Return [x, y] of the center of cell containing provided text 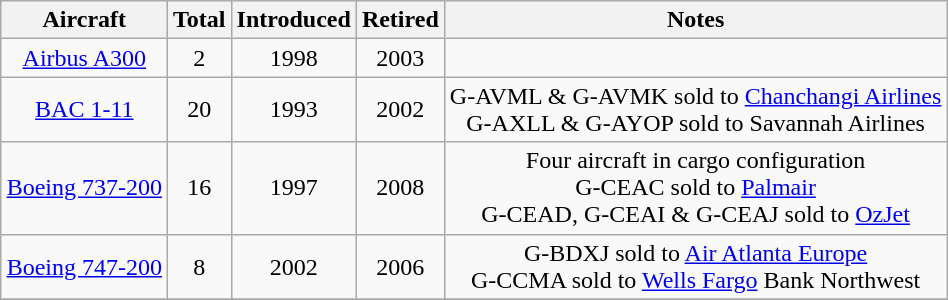
Aircraft [84, 20]
8 [199, 266]
16 [199, 188]
Boeing 747-200 [84, 266]
2 [199, 58]
1993 [294, 110]
1998 [294, 58]
2003 [400, 58]
Introduced [294, 20]
1997 [294, 188]
2008 [400, 188]
Notes [696, 20]
BAC 1-11 [84, 110]
Total [199, 20]
2006 [400, 266]
20 [199, 110]
G-BDXJ sold to Air Atlanta Europe G-CCMA sold to Wells Fargo Bank Northwest [696, 266]
G-AVML & G-AVMK sold to Chanchangi Airlines G-AXLL & G-AYOP sold to Savannah Airlines [696, 110]
Boeing 737-200 [84, 188]
Airbus A300 [84, 58]
Retired [400, 20]
Four aircraft in cargo configuration G-CEAC sold to Palmair G-CEAD, G-CEAI & G-CEAJ sold to OzJet [696, 188]
